Provide the (x, y) coordinate of the cell's center where the given text is located.  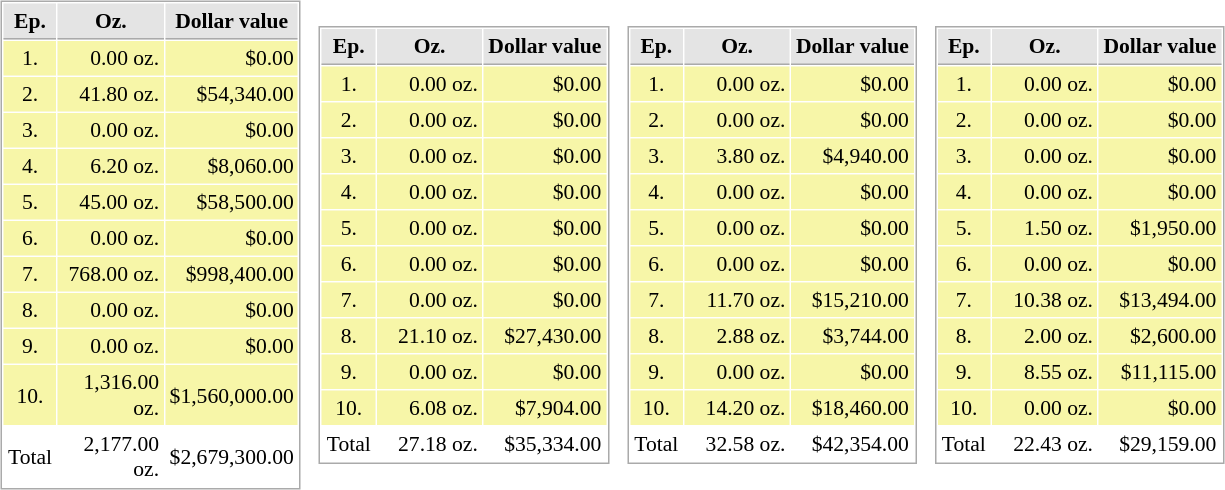
$35,334.00 (545, 443)
32.58 oz. (737, 443)
22.43 oz. (1045, 443)
27.18 oz. (430, 443)
3.80 oz. (737, 155)
6.08 oz. (430, 407)
$1,950.00 (1160, 227)
8.55 oz. (1045, 371)
2.88 oz. (737, 335)
$27,430.00 (545, 335)
2.00 oz. (1045, 335)
$58,500.00 (232, 202)
$998,400.00 (232, 274)
768.00 oz. (111, 274)
$15,210.00 (852, 299)
$18,460.00 (852, 407)
$2,679,300.00 (232, 456)
1.50 oz. (1045, 227)
$7,904.00 (545, 407)
$11,115.00 (1160, 371)
1,316.00 oz. (111, 395)
$8,060.00 (232, 166)
$1,560,000.00 (232, 395)
$29,159.00 (1160, 443)
14.20 oz. (737, 407)
45.00 oz. (111, 202)
$2,600.00 (1160, 335)
$4,940.00 (852, 155)
2,177.00 oz. (111, 456)
$42,354.00 (852, 443)
21.10 oz. (430, 335)
$3,744.00 (852, 335)
10.38 oz. (1045, 299)
6.20 oz. (111, 166)
$13,494.00 (1160, 299)
$54,340.00 (232, 94)
11.70 oz. (737, 299)
41.80 oz. (111, 94)
